Detect which cell encompasses the target text, then output its (x, y) center coordinate. 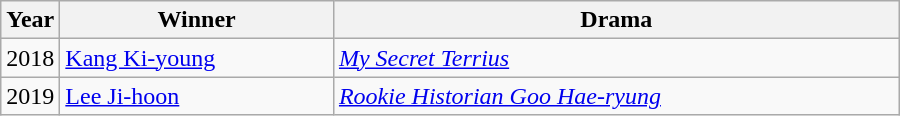
My Secret Terrius (616, 58)
Rookie Historian Goo Hae-ryung (616, 96)
2019 (30, 96)
Winner (197, 20)
2018 (30, 58)
Drama (616, 20)
Kang Ki-young (197, 58)
Year (30, 20)
Lee Ji-hoon (197, 96)
